Locate the cell with the specified text and output its [X, Y] center coordinate. 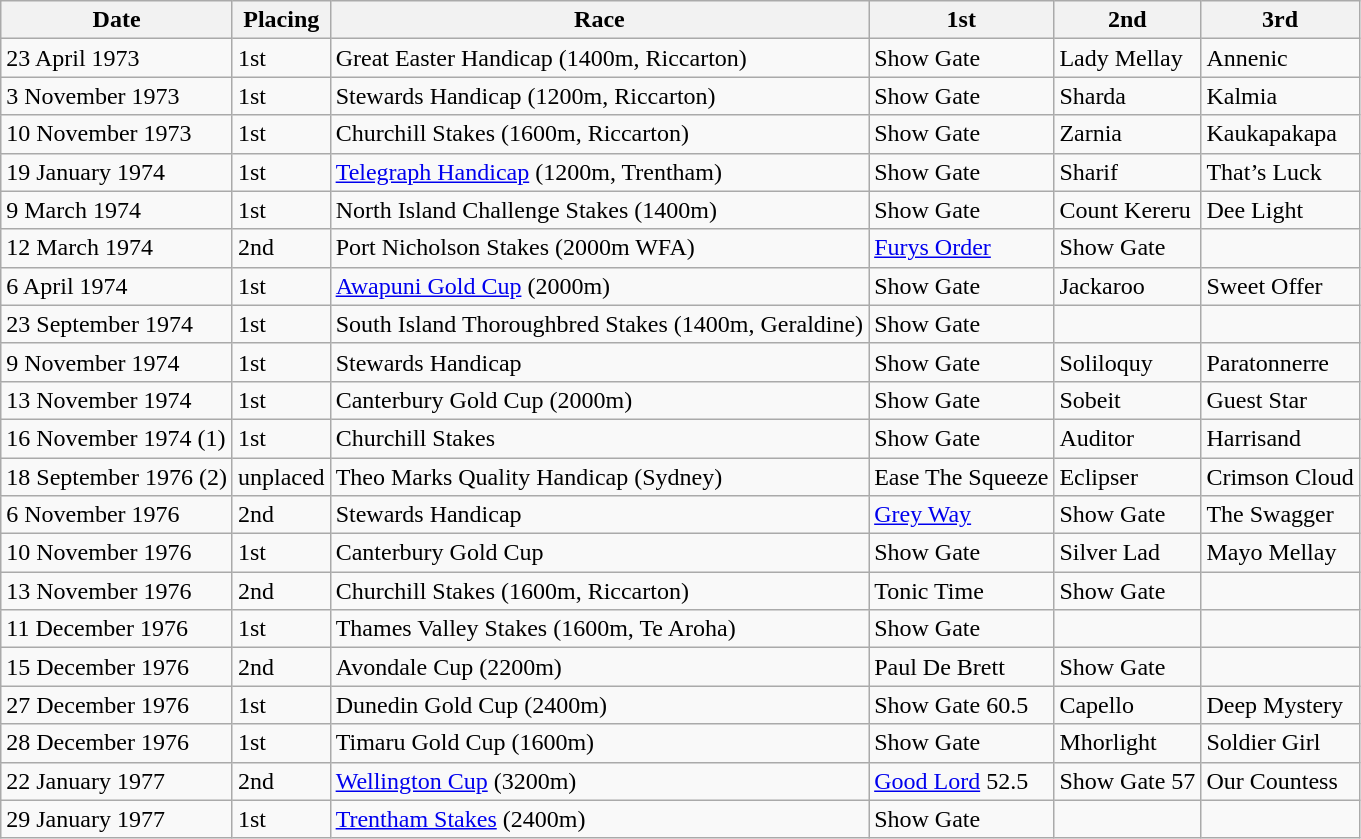
Annenic [1280, 58]
13 November 1974 [117, 400]
Lady Mellay [1128, 58]
Capello [1128, 705]
Show Gate 57 [1128, 781]
Tonic Time [962, 591]
Crimson Cloud [1280, 477]
Deep Mystery [1280, 705]
Trentham Stakes (2400m) [600, 819]
18 September 1976 (2) [117, 477]
Sharif [1128, 172]
16 November 1974 (1) [117, 438]
Churchill Stakes [600, 438]
Our Countess [1280, 781]
15 December 1976 [117, 667]
Ease The Squeeze [962, 477]
unplaced [281, 477]
Grey Way [962, 515]
Good Lord 52.5 [962, 781]
3 November 1973 [117, 96]
11 December 1976 [117, 629]
9 November 1974 [117, 362]
23 April 1973 [117, 58]
Paul De Brett [962, 667]
6 April 1974 [117, 286]
Silver Lad [1128, 553]
Sharda [1128, 96]
10 November 1976 [117, 553]
Show Gate 60.5 [962, 705]
22 January 1977 [117, 781]
The Swagger [1280, 515]
28 December 1976 [117, 743]
Timaru Gold Cup (1600m) [600, 743]
Date [117, 20]
Dunedin Gold Cup (2400m) [600, 705]
Sweet Offer [1280, 286]
Guest Star [1280, 400]
That’s Luck [1280, 172]
Sobeit [1128, 400]
Dee Light [1280, 210]
Zarnia [1128, 134]
Furys Order [962, 248]
Thames Valley Stakes (1600m, Te Aroha) [600, 629]
Port Nicholson Stakes (2000m WFA) [600, 248]
29 January 1977 [117, 819]
Soliloquy [1128, 362]
Jackaroo [1128, 286]
Canterbury Gold Cup [600, 553]
Great Easter Handicap (1400m, Riccarton) [600, 58]
Theo Marks Quality Handicap (Sydney) [600, 477]
12 March 1974 [117, 248]
Race [600, 20]
Eclipser [1128, 477]
Telegraph Handicap (1200m, Trentham) [600, 172]
Avondale Cup (2200m) [600, 667]
Paratonnerre [1280, 362]
Auditor [1128, 438]
Stewards Handicap (1200m, Riccarton) [600, 96]
23 September 1974 [117, 324]
6 November 1976 [117, 515]
10 November 1973 [117, 134]
9 March 1974 [117, 210]
South Island Thoroughbred Stakes (1400m, Geraldine) [600, 324]
Awapuni Gold Cup (2000m) [600, 286]
Mayo Mellay [1280, 553]
Canterbury Gold Cup (2000m) [600, 400]
3rd [1280, 20]
North Island Challenge Stakes (1400m) [600, 210]
Harrisand [1280, 438]
Count Kereru [1128, 210]
Placing [281, 20]
19 January 1974 [117, 172]
Kaukapakapa [1280, 134]
Kalmia [1280, 96]
13 November 1976 [117, 591]
Soldier Girl [1280, 743]
Mhorlight [1128, 743]
27 December 1976 [117, 705]
Wellington Cup (3200m) [600, 781]
